Search for the cell housing the specified text and yield its (x, y) center coordinate. 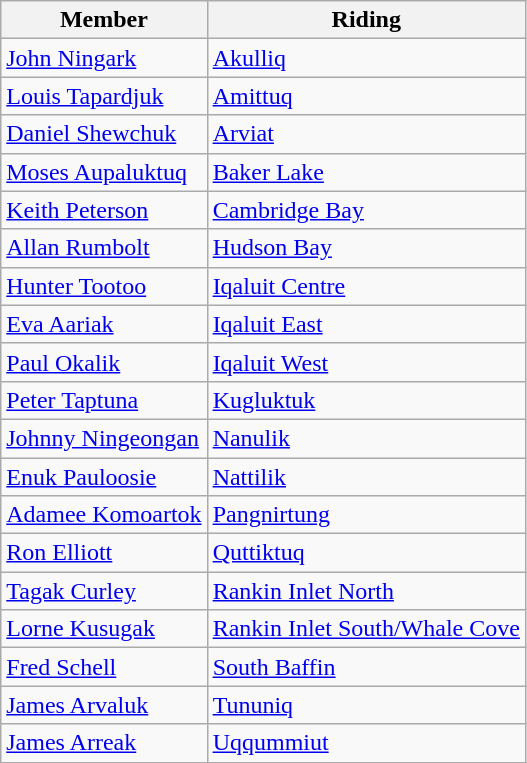
Rankin Inlet North (366, 591)
Member (104, 20)
Louis Tapardjuk (104, 96)
Eva Aariak (104, 324)
Quttiktuq (366, 553)
Moses Aupaluktuq (104, 172)
Amittuq (366, 96)
Akulliq (366, 58)
Iqaluit West (366, 362)
Ron Elliott (104, 553)
Iqaluit Centre (366, 286)
Daniel Shewchuk (104, 134)
Hunter Tootoo (104, 286)
Peter Taptuna (104, 400)
Pangnirtung (366, 515)
Riding (366, 20)
Arviat (366, 134)
Keith Peterson (104, 210)
Nattilik (366, 477)
Nanulik (366, 438)
Tununiq (366, 705)
Paul Okalik (104, 362)
Rankin Inlet South/Whale Cove (366, 629)
James Arreak (104, 743)
Kugluktuk (366, 400)
Iqaluit East (366, 324)
Lorne Kusugak (104, 629)
Adamee Komoartok (104, 515)
South Baffin (366, 667)
Allan Rumbolt (104, 248)
Tagak Curley (104, 591)
Baker Lake (366, 172)
Fred Schell (104, 667)
Uqqummiut (366, 743)
Cambridge Bay (366, 210)
James Arvaluk (104, 705)
Enuk Pauloosie (104, 477)
John Ningark (104, 58)
Hudson Bay (366, 248)
Johnny Ningeongan (104, 438)
